Output the (x, y) coordinate of the center of the cell containing the given text.  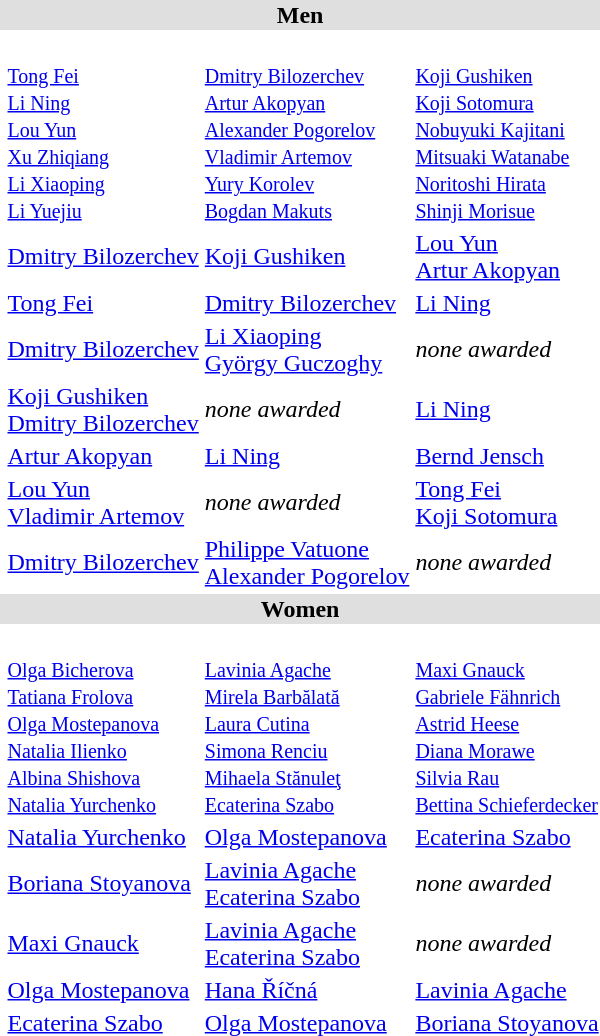
Lou Yun Vladimir Artemov (103, 502)
Tong Fei Koji Sotomura (507, 502)
Dmitry BilozerchevArtur AkopyanAlexander PogorelovVladimir ArtemovYury KorolevBogdan Makuts (307, 129)
Bernd Jensch (507, 456)
Maxi GnauckGabriele FähnrichAstrid HeeseDiana MoraweSilvia RauBettina Schieferdecker (507, 723)
Artur Akopyan (103, 456)
Women (300, 609)
Koji Gushiken Dmitry Bilozerchev (103, 410)
Men (300, 15)
Tong Fei (103, 303)
Li Xiaoping György Guczoghy (307, 350)
Koji GushikenKoji SotomuraNobuyuki KajitaniMitsuaki WatanabeNoritoshi HirataShinji Morisue (507, 129)
Koji Gushiken (307, 256)
Natalia Yurchenko (103, 837)
Lou Yun Artur Akopyan (507, 256)
Philippe Vatuone Alexander Pogorelov (307, 562)
Lavinia AgacheMirela BarbălatăLaura CutinaSimona RenciuMihaela StănuleţEcaterina Szabo (307, 723)
Boriana Stoyanova (103, 884)
Maxi Gnauck (103, 944)
Lavinia Agache (507, 990)
Ecaterina Szabo (507, 837)
Olga BicherovaTatiana FrolovaOlga MostepanovaNatalia IlienkoAlbina ShishovaNatalia Yurchenko (103, 723)
Hana Říčná (307, 990)
Tong FeiLi NingLou YunXu ZhiqiangLi XiaopingLi Yuejiu (103, 129)
